Pinpoint the cell where the given text exists, returning its (x, y) midpoint coordinate. 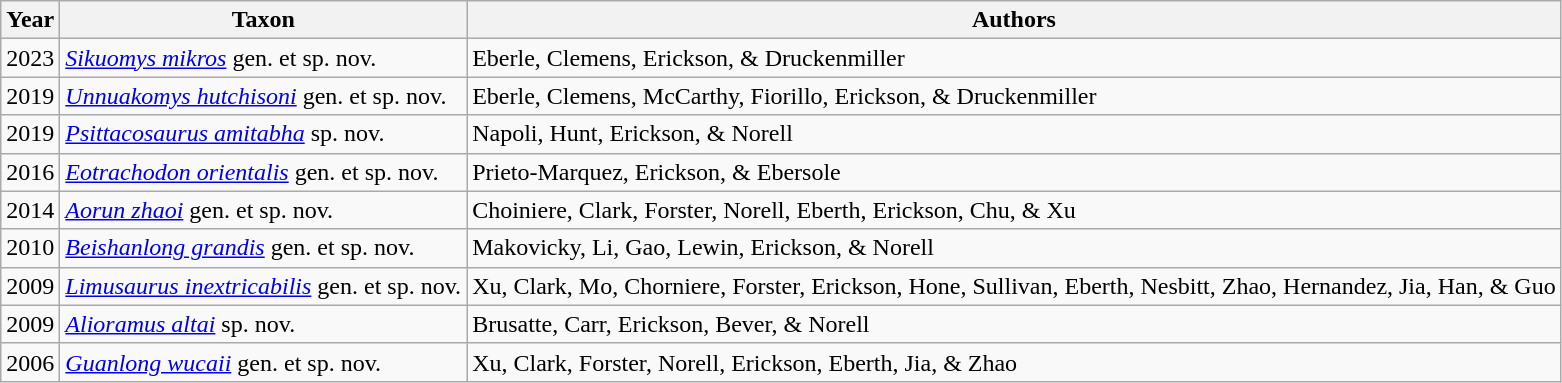
Eotrachodon orientalis gen. et sp. nov. (264, 172)
2014 (30, 210)
Xu, Clark, Forster, Norell, Erickson, Eberth, Jia, & Zhao (1014, 362)
2023 (30, 58)
Taxon (264, 20)
Beishanlong grandis gen. et sp. nov. (264, 248)
Xu, Clark, Mo, Chorniere, Forster, Erickson, Hone, Sullivan, Eberth, Nesbitt, Zhao, Hernandez, Jia, Han, & Guo (1014, 286)
Eberle, Clemens, Erickson, & Druckenmiller (1014, 58)
2006 (30, 362)
Choiniere, Clark, Forster, Norell, Eberth, Erickson, Chu, & Xu (1014, 210)
Authors (1014, 20)
Prieto-Marquez, Erickson, & Ebersole (1014, 172)
Alioramus altai sp. nov. (264, 324)
Limusaurus inextricabilis gen. et sp. nov. (264, 286)
2010 (30, 248)
Psittacosaurus amitabha sp. nov. (264, 134)
Guanlong wucaii gen. et sp. nov. (264, 362)
Brusatte, Carr, Erickson, Bever, & Norell (1014, 324)
Napoli, Hunt, Erickson, & Norell (1014, 134)
Year (30, 20)
Eberle, Clemens, McCarthy, Fiorillo, Erickson, & Druckenmiller (1014, 96)
Makovicky, Li, Gao, Lewin, Erickson, & Norell (1014, 248)
Unnuakomys hutchisoni gen. et sp. nov. (264, 96)
Sikuomys mikros gen. et sp. nov. (264, 58)
Aorun zhaoi gen. et sp. nov. (264, 210)
2016 (30, 172)
